Return [X, Y] of the center of cell containing provided text 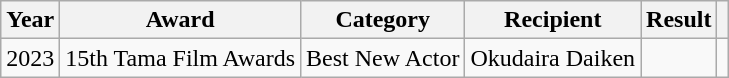
15th Tama Film Awards [180, 58]
2023 [30, 58]
Recipient [553, 20]
Category [383, 20]
Award [180, 20]
Best New Actor [383, 58]
Year [30, 20]
Result [679, 20]
Okudaira Daiken [553, 58]
